Capture the cell that displays the provided text and extract its (X, Y) central coordinate. 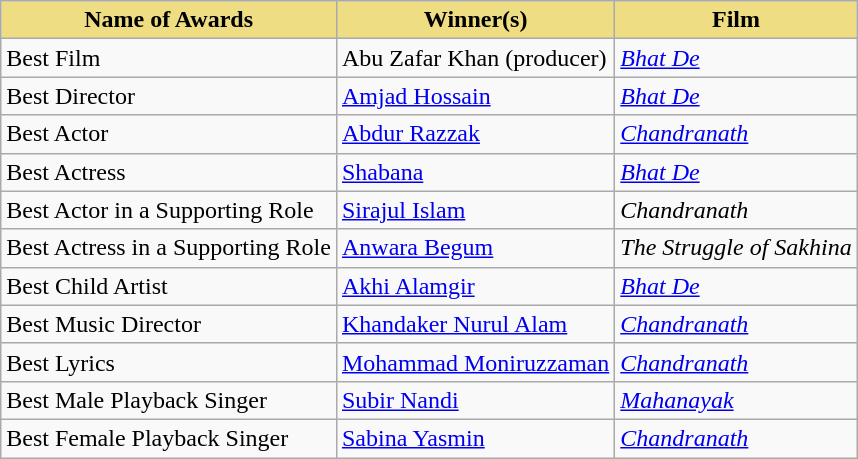
Sabina Yasmin (475, 438)
Akhi Alamgir (475, 286)
Abdur Razzak (475, 134)
Best Actress (169, 172)
Best Music Director (169, 324)
Shabana (475, 172)
Best Male Playback Singer (169, 400)
Anwara Begum (475, 248)
Best Actor in a Supporting Role (169, 210)
Mohammad Moniruzzaman (475, 362)
Film (736, 20)
Best Child Artist (169, 286)
Best Director (169, 96)
Subir Nandi (475, 400)
Best Actor (169, 134)
Amjad Hossain (475, 96)
Best Lyrics (169, 362)
Khandaker Nurul Alam (475, 324)
Best Actress in a Supporting Role (169, 248)
Abu Zafar Khan (producer) (475, 58)
The Struggle of Sakhina (736, 248)
Mahanayak (736, 400)
Winner(s) (475, 20)
Sirajul Islam (475, 210)
Name of Awards (169, 20)
Best Female Playback Singer (169, 438)
Best Film (169, 58)
